For the text-containing cell, return its midpoint in (X, Y) coordinate format. 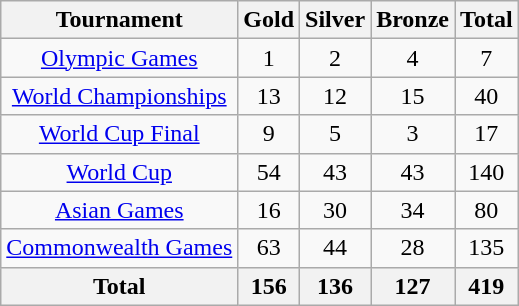
Asian Games (120, 210)
136 (336, 286)
9 (269, 134)
15 (413, 96)
28 (413, 248)
127 (413, 286)
5 (336, 134)
Silver (336, 20)
17 (487, 134)
Olympic Games (120, 58)
2 (336, 58)
419 (487, 286)
54 (269, 172)
World Cup Final (120, 134)
3 (413, 134)
156 (269, 286)
63 (269, 248)
40 (487, 96)
135 (487, 248)
140 (487, 172)
Gold (269, 20)
30 (336, 210)
4 (413, 58)
World Championships (120, 96)
34 (413, 210)
1 (269, 58)
44 (336, 248)
7 (487, 58)
Commonwealth Games (120, 248)
16 (269, 210)
Tournament (120, 20)
12 (336, 96)
13 (269, 96)
80 (487, 210)
World Cup (120, 172)
Bronze (413, 20)
